Locate the cell with the specified text and output its [x, y] center coordinate. 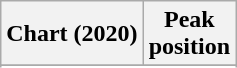
Chart (2020) [72, 34]
Peakposition [189, 34]
